Return (x, y) of the center of cell containing provided text 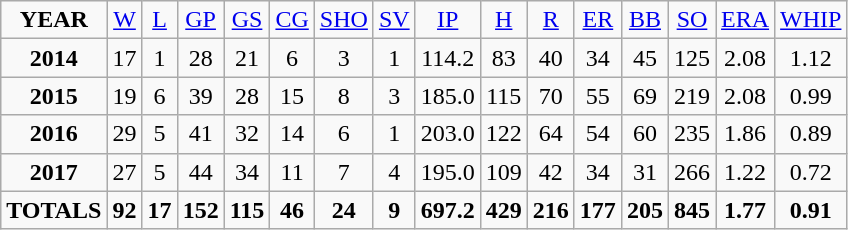
83 (504, 58)
41 (200, 134)
429 (504, 210)
235 (692, 134)
219 (692, 96)
39 (200, 96)
845 (692, 210)
44 (200, 172)
697.2 (448, 210)
21 (247, 58)
0.89 (811, 134)
GS (247, 20)
0.91 (811, 210)
125 (692, 58)
1.22 (746, 172)
266 (692, 172)
1.86 (746, 134)
BB (644, 20)
2017 (54, 172)
L (160, 20)
1.77 (746, 210)
42 (550, 172)
40 (550, 58)
60 (644, 134)
15 (292, 96)
24 (344, 210)
216 (550, 210)
177 (598, 210)
8 (344, 96)
SHO (344, 20)
55 (598, 96)
7 (344, 172)
YEAR (54, 20)
19 (124, 96)
9 (394, 210)
92 (124, 210)
GP (200, 20)
11 (292, 172)
114.2 (448, 58)
R (550, 20)
29 (124, 134)
2016 (54, 134)
CG (292, 20)
31 (644, 172)
0.72 (811, 172)
70 (550, 96)
14 (292, 134)
185.0 (448, 96)
2015 (54, 96)
27 (124, 172)
ER (598, 20)
203.0 (448, 134)
SO (692, 20)
ERA (746, 20)
46 (292, 210)
32 (247, 134)
205 (644, 210)
69 (644, 96)
122 (504, 134)
1.12 (811, 58)
64 (550, 134)
45 (644, 58)
WHIP (811, 20)
195.0 (448, 172)
54 (598, 134)
152 (200, 210)
IP (448, 20)
W (124, 20)
H (504, 20)
2014 (54, 58)
SV (394, 20)
4 (394, 172)
TOTALS (54, 210)
109 (504, 172)
0.99 (811, 96)
